Capture the cell that displays the provided text and extract its [x, y] central coordinate. 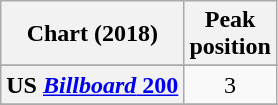
Peak position [230, 34]
3 [230, 85]
Chart (2018) [92, 34]
US Billboard 200 [92, 85]
